Output the (x, y) coordinate of the center of the cell containing the given text.  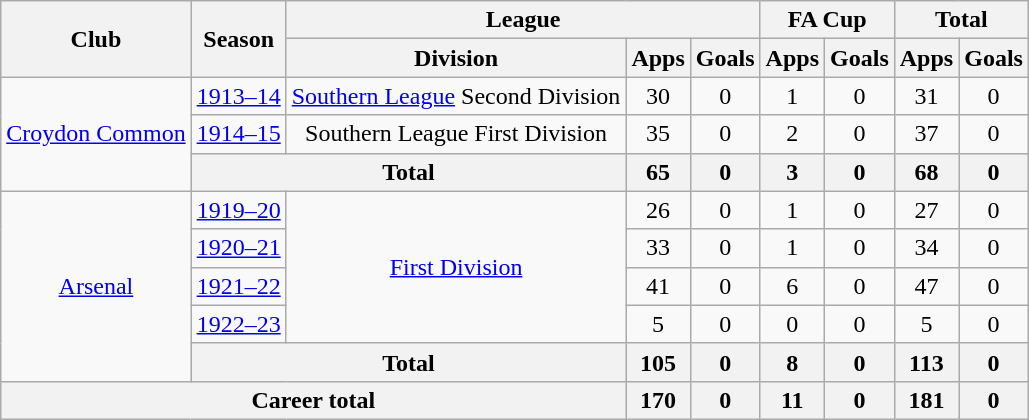
3 (792, 172)
31 (926, 96)
37 (926, 134)
8 (792, 362)
1919–20 (238, 210)
Career total (314, 400)
30 (658, 96)
181 (926, 400)
Southern League First Division (456, 134)
65 (658, 172)
Club (96, 39)
2 (792, 134)
1922–23 (238, 324)
1921–22 (238, 286)
Season (238, 39)
34 (926, 248)
47 (926, 286)
41 (658, 286)
Croydon Common (96, 134)
1920–21 (238, 248)
League (523, 20)
26 (658, 210)
27 (926, 210)
68 (926, 172)
105 (658, 362)
Division (456, 58)
1914–15 (238, 134)
1913–14 (238, 96)
Arsenal (96, 286)
11 (792, 400)
FA Cup (827, 20)
113 (926, 362)
First Division (456, 267)
6 (792, 286)
35 (658, 134)
33 (658, 248)
170 (658, 400)
Southern League Second Division (456, 96)
